Pinpoint the cell where the given text exists, returning its [X, Y] midpoint coordinate. 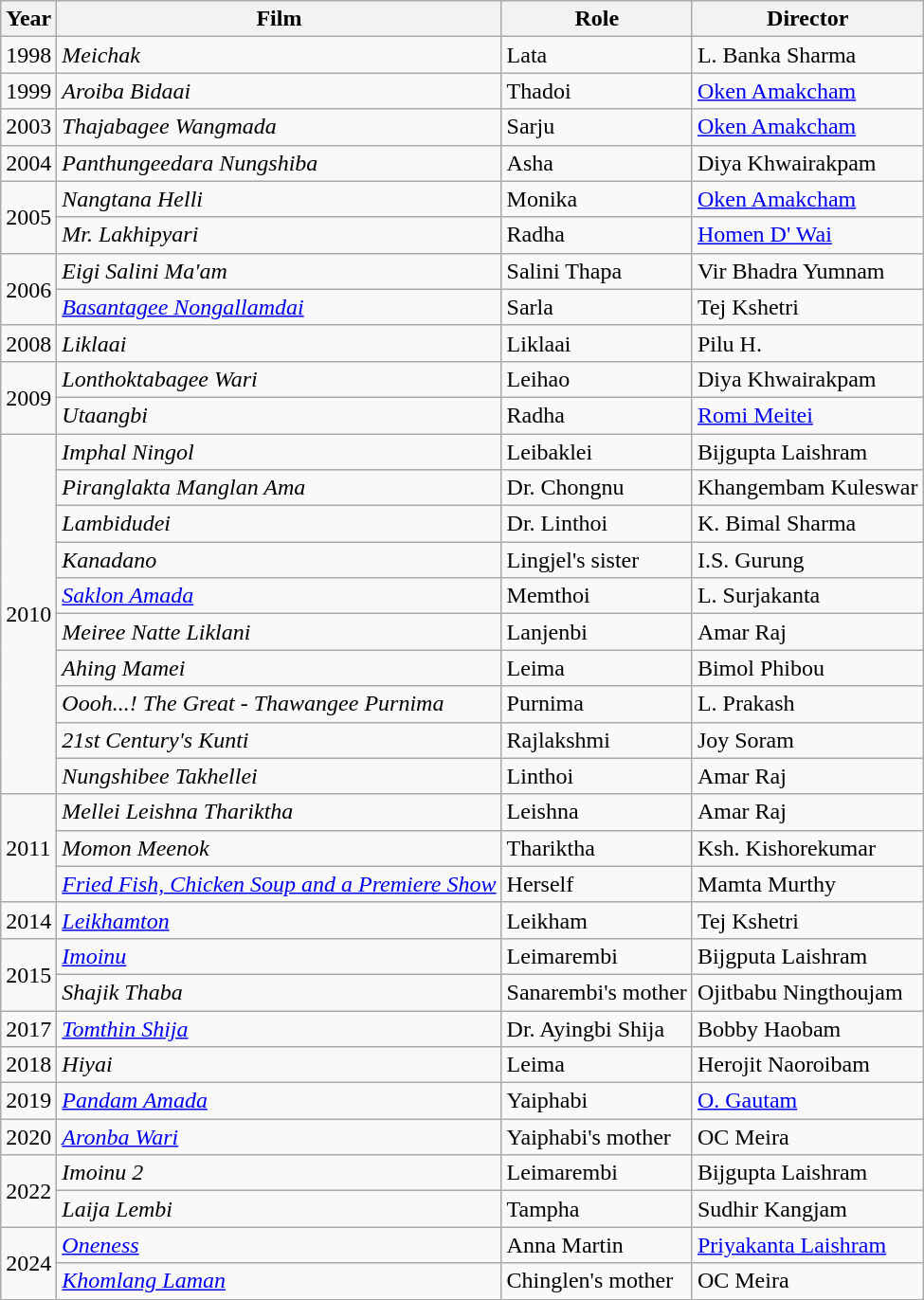
Lata [597, 55]
Oneness [279, 1245]
Meichak [279, 55]
Ahing Mamei [279, 668]
Dr. Chongnu [597, 488]
Nungshibee Takhellei [279, 776]
Ojitbabu Ningthoujam [807, 992]
Director [807, 19]
Thariktha [597, 848]
Fried Fish, Chicken Soup and a Premiere Show [279, 884]
2015 [28, 974]
2011 [28, 848]
Nangtana Helli [279, 199]
Homen D' Wai [807, 235]
Dr. Ayingbi Shija [597, 1028]
Kanadano [279, 560]
Monika [597, 199]
Bobby Haobam [807, 1028]
Leishna [597, 812]
Imphal Ningol [279, 452]
L. Prakash [807, 704]
Joy Soram [807, 740]
Anna Martin [597, 1245]
1999 [28, 91]
Herojit Naoroibam [807, 1065]
Khomlang Laman [279, 1281]
Herself [597, 884]
Priyakanta Laishram [807, 1245]
Linthoi [597, 776]
Film [279, 19]
Khangembam Kuleswar [807, 488]
Hiyai [279, 1065]
Vir Bhadra Yumnam [807, 271]
Lonthoktabagee Wari [279, 379]
Thajabagee Wangmada [279, 127]
Bijgputa Laishram [807, 956]
2010 [28, 614]
Lanjenbi [597, 632]
Purnima [597, 704]
Yaiphabi's mother [597, 1137]
Year [28, 19]
Salini Thapa [597, 271]
2024 [28, 1263]
Leibaklei [597, 452]
Sudhir Kangjam [807, 1209]
21st Century's Kunti [279, 740]
Basantagee Nongallamdai [279, 307]
Eigi Salini Ma'am [279, 271]
Leikhamton [279, 920]
2020 [28, 1137]
Rajlakshmi [597, 740]
Lambidudei [279, 524]
2018 [28, 1065]
Utaangbi [279, 415]
Laija Lembi [279, 1209]
Memthoi [597, 596]
Pandam Amada [279, 1101]
Yaiphabi [597, 1101]
Ksh. Kishorekumar [807, 848]
2003 [28, 127]
Mamta Murthy [807, 884]
Leihao [597, 379]
Mellei Leishna Thariktha [279, 812]
Meiree Natte Liklani [279, 632]
Oooh...! The Great - Thawangee Purnima [279, 704]
Sarju [597, 127]
O. Gautam [807, 1101]
Aronba Wari [279, 1137]
K. Bimal Sharma [807, 524]
2009 [28, 397]
L. Banka Sharma [807, 55]
Leikham [597, 920]
2014 [28, 920]
Bimol Phibou [807, 668]
Dr. Linthoi [597, 524]
Lingjel's sister [597, 560]
Chinglen's mother [597, 1281]
Piranglakta Manglan Ama [279, 488]
Pilu H. [807, 343]
Sanarembi's mother [597, 992]
Saklon Amada [279, 596]
2022 [28, 1191]
2005 [28, 217]
Shajik Thaba [279, 992]
1998 [28, 55]
Role [597, 19]
Mr. Lakhipyari [279, 235]
2017 [28, 1028]
2019 [28, 1101]
Momon Meenok [279, 848]
I.S. Gurung [807, 560]
Imoinu [279, 956]
Romi Meitei [807, 415]
Imoinu 2 [279, 1173]
Aroiba Bidaai [279, 91]
Thadoi [597, 91]
Panthungeedara Nungshiba [279, 163]
Tomthin Shija [279, 1028]
Tampha [597, 1209]
Sarla [597, 307]
L. Surjakanta [807, 596]
2006 [28, 289]
2008 [28, 343]
Asha [597, 163]
2004 [28, 163]
